Output the (X, Y) coordinate of the center of the cell containing the given text.  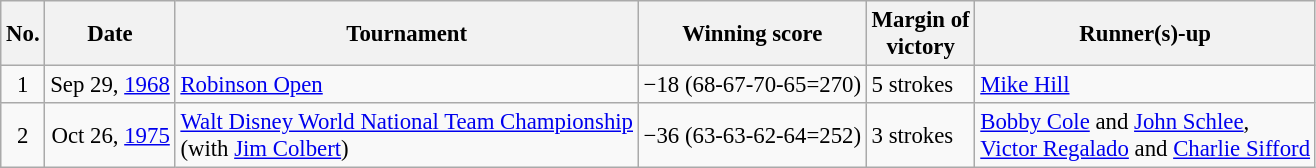
Date (110, 34)
Sep 29, 1968 (110, 85)
Margin ofvictory (920, 34)
Walt Disney World National Team Championship(with Jim Colbert) (406, 136)
No. (23, 34)
Tournament (406, 34)
−18 (68-67-70-65=270) (752, 85)
Robinson Open (406, 85)
5 strokes (920, 85)
3 strokes (920, 136)
Mike Hill (1145, 85)
−36 (63-63-62-64=252) (752, 136)
1 (23, 85)
2 (23, 136)
Oct 26, 1975 (110, 136)
Runner(s)-up (1145, 34)
Bobby Cole and John Schlee, Victor Regalado and Charlie Sifford (1145, 136)
Winning score (752, 34)
